Identify which cell holds the provided text, then report its [x, y] central coordinate. 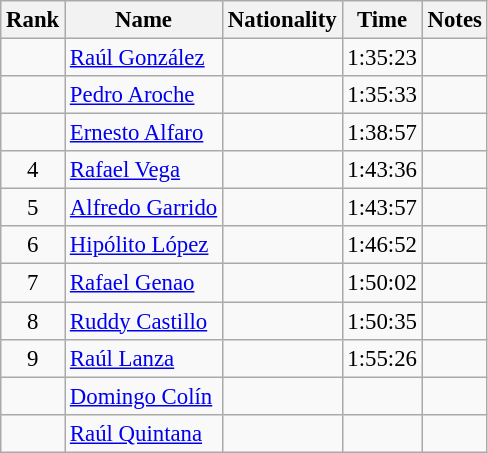
Raúl González [144, 58]
Pedro Aroche [144, 95]
Raúl Lanza [144, 358]
1:43:57 [382, 208]
Ruddy Castillo [144, 321]
9 [33, 358]
Raúl Quintana [144, 433]
Name [144, 20]
1:50:02 [382, 283]
1:35:23 [382, 58]
6 [33, 245]
4 [33, 170]
Rank [33, 20]
7 [33, 283]
Nationality [282, 20]
Ernesto Alfaro [144, 133]
Time [382, 20]
Notes [454, 20]
Rafael Genao [144, 283]
1:46:52 [382, 245]
Domingo Colín [144, 396]
1:55:26 [382, 358]
8 [33, 321]
Rafael Vega [144, 170]
Hipólito López [144, 245]
1:35:33 [382, 95]
1:50:35 [382, 321]
5 [33, 208]
1:38:57 [382, 133]
1:43:36 [382, 170]
Alfredo Garrido [144, 208]
